Scan for the cell matching the given text and deliver its (X, Y) coordinate at center. 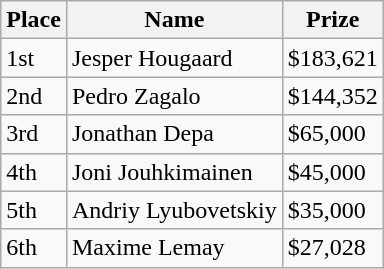
4th (34, 172)
Maxime Lemay (174, 248)
$35,000 (332, 210)
6th (34, 248)
Jesper Hougaard (174, 58)
Name (174, 20)
3rd (34, 134)
5th (34, 210)
2nd (34, 96)
Place (34, 20)
1st (34, 58)
$27,028 (332, 248)
Andriy Lyubovetskiy (174, 210)
Joni Jouhkimainen (174, 172)
$183,621 (332, 58)
$45,000 (332, 172)
$144,352 (332, 96)
Pedro Zagalo (174, 96)
Prize (332, 20)
$65,000 (332, 134)
Jonathan Depa (174, 134)
